Return [X, Y] of the center of cell containing provided text 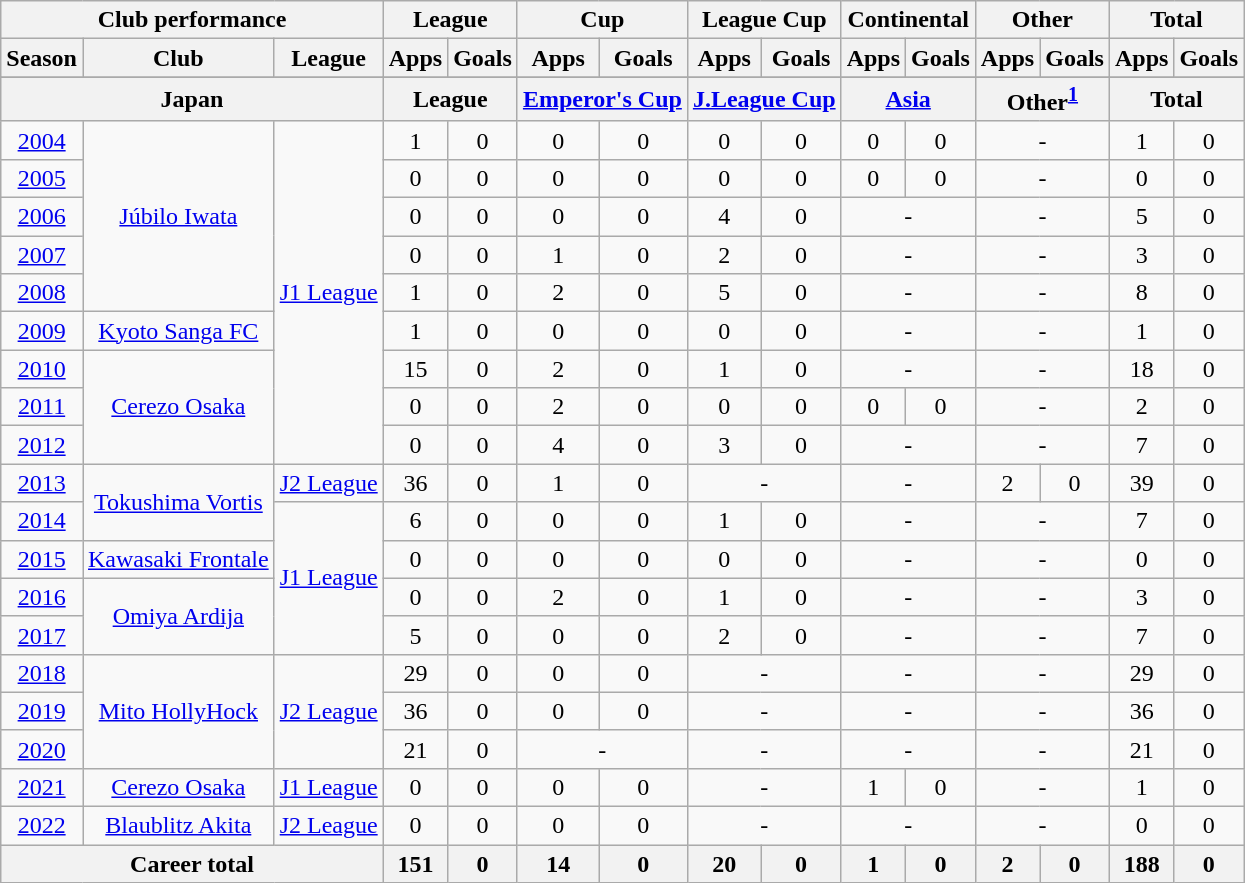
Cup [602, 20]
2011 [42, 407]
2014 [42, 521]
Other1 [1042, 100]
20 [724, 864]
Club [178, 58]
2018 [42, 673]
151 [415, 864]
Continental [908, 20]
Season [42, 58]
2006 [42, 217]
Kyoto Sanga FC [178, 331]
Emperor's Cup [602, 100]
Japan [192, 100]
2021 [42, 787]
2015 [42, 559]
Club performance [192, 20]
2020 [42, 749]
Other [1042, 20]
Omiya Ardija [178, 616]
15 [415, 369]
39 [1141, 483]
2008 [42, 293]
2009 [42, 331]
2004 [42, 140]
2010 [42, 369]
2007 [42, 255]
2013 [42, 483]
14 [558, 864]
Júbilo Iwata [178, 216]
Blaublitz Akita [178, 826]
18 [1141, 369]
2016 [42, 597]
188 [1141, 864]
8 [1141, 293]
2012 [42, 445]
2022 [42, 826]
League Cup [764, 20]
2019 [42, 711]
Asia [908, 100]
J.League Cup [764, 100]
2005 [42, 178]
Tokushima Vortis [178, 502]
Kawasaki Frontale [178, 559]
6 [415, 521]
2017 [42, 635]
Mito HollyHock [178, 711]
Career total [192, 864]
